Search for the cell housing the specified text and yield its (x, y) center coordinate. 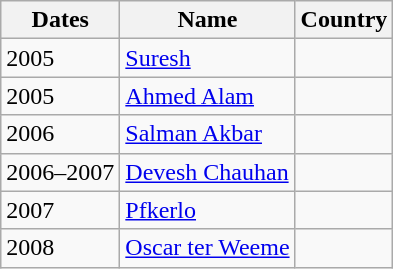
Salman Akbar (208, 134)
Pfkerlo (208, 210)
2007 (60, 210)
2008 (60, 248)
Country (344, 20)
Devesh Chauhan (208, 172)
Suresh (208, 58)
2006 (60, 134)
Dates (60, 20)
Name (208, 20)
Ahmed Alam (208, 96)
2006–2007 (60, 172)
Oscar ter Weeme (208, 248)
